Identify which cell holds the provided text, then report its (X, Y) central coordinate. 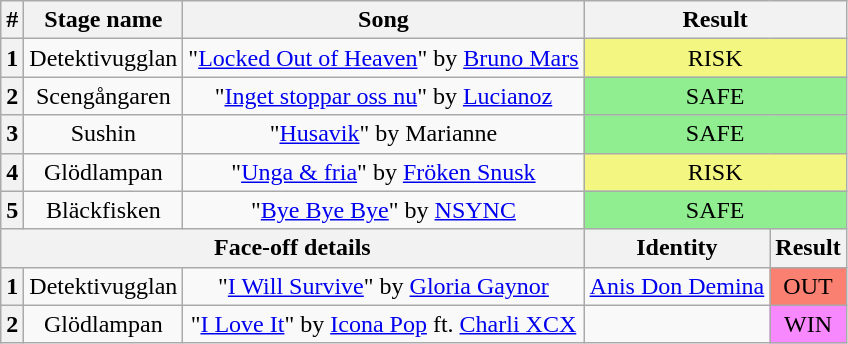
"Husavik" by Marianne (384, 134)
"I Love It" by Icona Pop ft. Charli XCX (384, 324)
"Unga & fria" by Fröken Snusk (384, 172)
"Locked Out of Heaven" by Bruno Mars (384, 58)
Identity (677, 248)
# (12, 20)
4 (12, 172)
Song (384, 20)
3 (12, 134)
"Bye Bye Bye" by NSYNC (384, 210)
Face-off details (292, 248)
Stage name (104, 20)
"I Will Survive" by Gloria Gaynor (384, 286)
Bläckfisken (104, 210)
Anis Don Demina (677, 286)
5 (12, 210)
OUT (808, 286)
Scengångaren (104, 96)
Sushin (104, 134)
"Inget stoppar oss nu" by Lucianoz (384, 96)
WIN (808, 324)
